Output the [X, Y] coordinate of the center of the cell containing the given text.  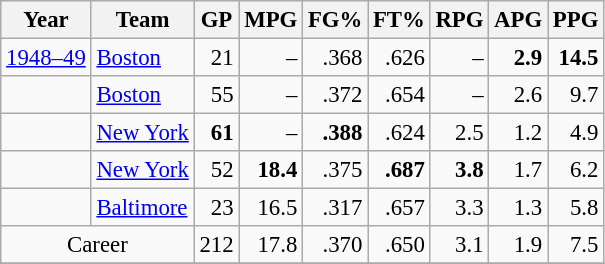
2.9 [518, 58]
Year [46, 20]
52 [216, 170]
7.5 [576, 245]
1.9 [518, 245]
.375 [336, 170]
6.2 [576, 170]
PPG [576, 20]
14.5 [576, 58]
5.8 [576, 208]
.650 [400, 245]
16.5 [271, 208]
MPG [271, 20]
FG% [336, 20]
61 [216, 133]
Team [142, 20]
4.9 [576, 133]
3.3 [460, 208]
.624 [400, 133]
2.5 [460, 133]
212 [216, 245]
.317 [336, 208]
21 [216, 58]
3.1 [460, 245]
1948–49 [46, 58]
.372 [336, 95]
55 [216, 95]
.370 [336, 245]
9.7 [576, 95]
1.2 [518, 133]
Career [98, 245]
.687 [400, 170]
.626 [400, 58]
1.7 [518, 170]
23 [216, 208]
.657 [400, 208]
.654 [400, 95]
.368 [336, 58]
RPG [460, 20]
.388 [336, 133]
APG [518, 20]
3.8 [460, 170]
17.8 [271, 245]
18.4 [271, 170]
1.3 [518, 208]
Baltimore [142, 208]
2.6 [518, 95]
GP [216, 20]
FT% [400, 20]
